Search for the cell housing the specified text and yield its (X, Y) center coordinate. 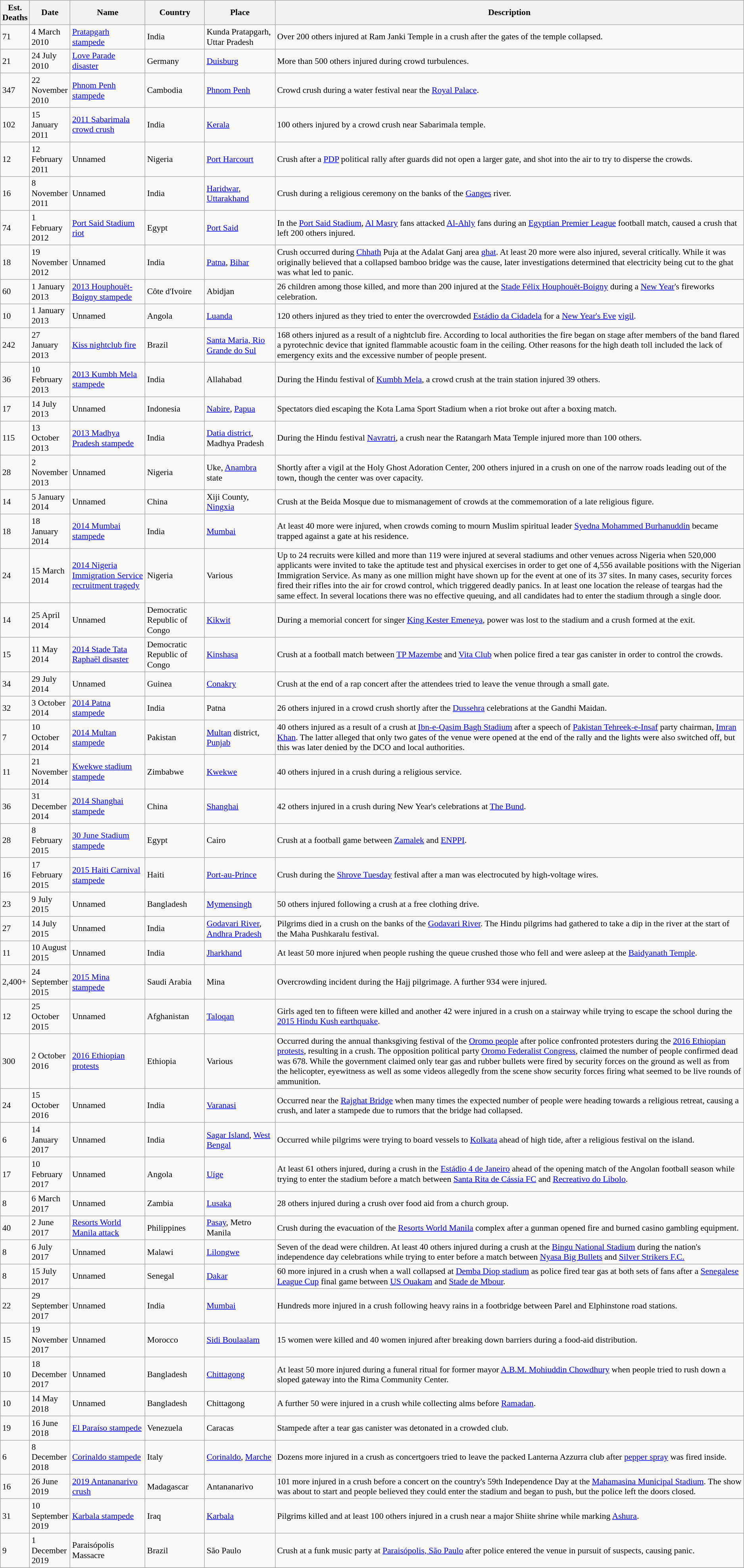
15 July 2017 (50, 1276)
Corinaldo stampede (108, 1457)
28 others injured during a crush over food aid from a church group. (509, 1203)
14 May 2018 (50, 1404)
Place (240, 13)
Indonesia (175, 409)
18 January 2014 (50, 531)
Iraq (175, 1516)
Xiji County, Ningxia (240, 502)
40 others injured in a crush during a religious service. (509, 772)
Sidi Boulaalam (240, 1340)
El Paraíso stampede (108, 1428)
Uke, Anambra state (240, 473)
Hundreds more injured in a crush following heavy rains in a footbridge between Parel and Elphinstone road stations. (509, 1306)
2016 Ethiopian protests (108, 1061)
Caracas (240, 1428)
19 November 2017 (50, 1340)
8 December 2018 (50, 1457)
Morocco (175, 1340)
2011 Sabarimala crowd crush (108, 125)
27 January 2013 (50, 345)
Malawi (175, 1252)
Pakistan (175, 737)
21 November 2014 (50, 772)
Port Said Stadium riot (108, 228)
50 others injured following a crush at a free clothing drive. (509, 904)
Varanasi (240, 1106)
More than 500 others injured during crowd turbulences. (509, 61)
Kikwit (240, 621)
14 January 2017 (50, 1140)
15 women were killed and 40 women injured after breaking down barriers during a food-aid distribution. (509, 1340)
Occurred while pilgrims were trying to board vessels to Kolkata ahead of high tide, after a religious festival on the island. (509, 1140)
2019 Antananarivo crush (108, 1487)
Taloqan (240, 1017)
4 March 2010 (50, 37)
2 November 2013 (50, 473)
Madagascar (175, 1487)
Patna (240, 708)
40 (15, 1228)
11 May 2014 (50, 655)
Zimbabwe (175, 772)
34 (15, 684)
Name (108, 13)
Kwekwe (240, 772)
Phnom Penh stampede (108, 90)
Dozens more injured in a crush as concertgoers tried to leave the packed Lanterna Azzurra club after pepper spray was fired inside. (509, 1457)
16 June 2018 (50, 1428)
8 February 2015 (50, 841)
Karbala (240, 1516)
29 September 2017 (50, 1306)
Stampede after a tear gas canister was detonated in a crowded club. (509, 1428)
26 others injured in a crowd crush shortly after the Dussehra celebrations at the Gandhi Maidan. (509, 708)
8 November 2011 (50, 194)
Venezuela (175, 1428)
10 September 2019 (50, 1516)
6 March 2017 (50, 1203)
1 December 2019 (50, 1550)
Description (509, 13)
Jharkhand (240, 952)
Lilongwe (240, 1252)
13 October 2013 (50, 438)
9 July 2015 (50, 904)
Crowd crush during a water festival near the Royal Palace. (509, 90)
2014 Mumbai stampede (108, 531)
31 December 2014 (50, 806)
Crush at the end of a rap concert after the attendees tried to leave the venue through a small gate. (509, 684)
Nabire, Papua (240, 409)
Philippines (175, 1228)
Haridwar, Uttarakhand (240, 194)
Haiti (175, 875)
2014 Nigeria Immigration Service recruitment tragedy (108, 576)
São Paulo (240, 1550)
27 (15, 929)
25 April 2014 (50, 621)
During a memorial concert for singer King Kester Emeneya, power was lost to the stadium and a crush formed at the exit. (509, 621)
12 February 2011 (50, 160)
242 (15, 345)
Love Parade disaster (108, 61)
10 February 2013 (50, 379)
Dakar (240, 1276)
14 July 2013 (50, 409)
Mymensingh (240, 904)
Santa Maria, Rio Grande do Sul (240, 345)
Port Said (240, 228)
31 (15, 1516)
2015 Mina stampede (108, 983)
Crush at a football game between Zamalek and ENPPI. (509, 841)
Port-au-Prince (240, 875)
2014 Shanghai stampede (108, 806)
Crush after a PDP political rally after guards did not open a larger gate, and shot into the air to try to disperse the crowds. (509, 160)
26 children among those killed, and more than 200 injured at the Stade Félix Houphouët-Boigny during a New Year's fireworks celebration. (509, 291)
Date (50, 13)
22 November 2010 (50, 90)
32 (15, 708)
Phnom Penh (240, 90)
6 July 2017 (50, 1252)
Shanghai (240, 806)
18 December 2017 (50, 1375)
Germany (175, 61)
During the Hindu festival of Kumbh Mela, a crowd crush at the train station injured 39 others. (509, 379)
Godavari River, Andhra Pradesh (240, 929)
2013 Kumbh Mela stampede (108, 379)
14 July 2015 (50, 929)
Kwekwe stadium stampede (108, 772)
2013 Madhya Pradesh stampede (108, 438)
Zambia (175, 1203)
Overcrowding incident during the Hajj pilgrimage. A further 934 were injured. (509, 983)
100 others injured by a crowd crush near Sabarimala temple. (509, 125)
Crush at a football match between TP Mazembe and Vita Club when police fired a tear gas canister in order to control the crowds. (509, 655)
Duisburg (240, 61)
Corinaldo, Marche (240, 1457)
7 (15, 737)
10 August 2015 (50, 952)
15 October 2016 (50, 1106)
15 January 2011 (50, 125)
29 July 2014 (50, 684)
Kiss nightclub fire (108, 345)
10 October 2014 (50, 737)
23 (15, 904)
24 July 2010 (50, 61)
2 June 2017 (50, 1228)
Crush during the evacuation of the Resorts World Manila complex after a gunman opened fire and burned casino gambling equipment. (509, 1228)
2014 Multan stampede (108, 737)
Antananarivo (240, 1487)
Cairo (240, 841)
Cambodia (175, 90)
Italy (175, 1457)
Over 200 others injured at Ram Janki Temple in a crush after the gates of the temple collapsed. (509, 37)
Sagar Island, West Bengal (240, 1140)
71 (15, 37)
Pilgrims killed and at least 100 others injured in a crush near a major Shiite shrine while marking Ashura. (509, 1516)
Pasay, Metro Manila (240, 1228)
Pratapgarh stampede (108, 37)
19 (15, 1428)
60 (15, 291)
Kerala (240, 125)
Resorts World Manila attack (108, 1228)
Port Harcourt (240, 160)
Patna, Bihar (240, 263)
24 September 2015 (50, 983)
21 (15, 61)
25 October 2015 (50, 1017)
19 November 2012 (50, 263)
Kunda Pratapgarh, Uttar Pradesh (240, 37)
Saudi Arabia (175, 983)
Uíge (240, 1175)
2014 Patna stampede (108, 708)
74 (15, 228)
26 June 2019 (50, 1487)
At least 50 more injured when people rushing the queue crushed those who fell and were asleep at the Baidyanath Temple. (509, 952)
42 others injured in a crush during New Year's celebrations at The Bund. (509, 806)
22 (15, 1306)
During the Hindu festival Navratri, a crush near the Ratangarh Mata Temple injured more than 100 others. (509, 438)
115 (15, 438)
Crush during the Shrove Tuesday festival after a man was electrocuted by high-voltage wires. (509, 875)
Guinea (175, 684)
Karbala stampede (108, 1516)
9 (15, 1550)
Datia district, Madhya Pradesh (240, 438)
Côte d'Ivoire (175, 291)
Crush at the Beida Mosque due to mismanagement of crowds at the commemoration of a late religious figure. (509, 502)
102 (15, 125)
Senegal (175, 1276)
Conakry (240, 684)
Afghanistan (175, 1017)
1 February 2012 (50, 228)
2013 Houphouët-Boigny stampede (108, 291)
30 June Stadium stampede (108, 841)
Lusaka (240, 1203)
120 others injured as they tried to enter the overcrowded Estádio da Cidadela for a New Year's Eve vigil. (509, 316)
Ethiopia (175, 1061)
Abidjan (240, 291)
Crush during a religious ceremony on the banks of the Ganges river. (509, 194)
Crush at a funk music party at Paraisópolis, São Paulo after police entered the venue in pursuit of suspects, causing panic. (509, 1550)
Country (175, 13)
17 February 2015 (50, 875)
2015 Haiti Carnival stampede (108, 875)
Spectators died escaping the Kota Lama Sport Stadium when a riot broke out after a boxing match. (509, 409)
Est. Deaths (15, 13)
Mina (240, 983)
2 October 2016 (50, 1061)
347 (15, 90)
5 January 2014 (50, 502)
300 (15, 1061)
Multan district, Punjab (240, 737)
15 March 2014 (50, 576)
2014 Stade Tata Raphaël disaster (108, 655)
Allahabad (240, 379)
10 February 2017 (50, 1175)
Paraisópolis Massacre (108, 1550)
Kinshasa (240, 655)
2,400+ (15, 983)
3 October 2014 (50, 708)
Luanda (240, 316)
A further 50 were injured in a crush while collecting alms before Ramadan. (509, 1404)
